Output the (x, y) coordinate of the center of the cell containing the given text.  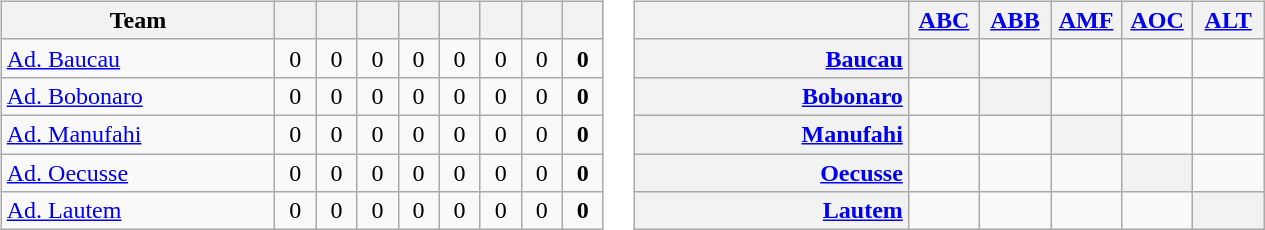
Ad. Lautem (138, 211)
ABB (1014, 20)
AOC (1158, 20)
Ad. Oecusse (138, 173)
Ad. Manufahi (138, 134)
Ad. Bobonaro (138, 96)
Lautem (772, 211)
Ad. Baucau (138, 58)
Team (138, 20)
Bobonaro (772, 96)
Baucau (772, 58)
ALT (1228, 20)
Manufahi (772, 134)
ABC (944, 20)
AMF (1086, 20)
Oecusse (772, 173)
